Capture the cell that displays the provided text and extract its (X, Y) central coordinate. 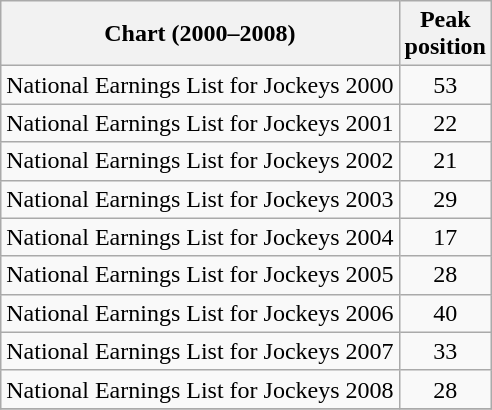
53 (445, 85)
National Earnings List for Jockeys 2007 (200, 351)
National Earnings List for Jockeys 2000 (200, 85)
National Earnings List for Jockeys 2001 (200, 123)
21 (445, 161)
National Earnings List for Jockeys 2008 (200, 389)
40 (445, 313)
National Earnings List for Jockeys 2005 (200, 275)
17 (445, 237)
National Earnings List for Jockeys 2002 (200, 161)
Chart (2000–2008) (200, 34)
National Earnings List for Jockeys 2003 (200, 199)
Peakposition (445, 34)
29 (445, 199)
33 (445, 351)
22 (445, 123)
National Earnings List for Jockeys 2006 (200, 313)
National Earnings List for Jockeys 2004 (200, 237)
